Identify which cell holds the provided text, then report its [x, y] central coordinate. 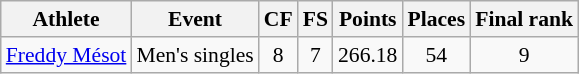
9 [524, 55]
Freddy Mésot [66, 55]
Places [436, 19]
Athlete [66, 19]
Final rank [524, 19]
CF [278, 19]
7 [316, 55]
Points [368, 19]
FS [316, 19]
8 [278, 55]
54 [436, 55]
Men's singles [194, 55]
266.18 [368, 55]
Event [194, 19]
